Provide the (x, y) coordinate of the cell's center where the given text is located.  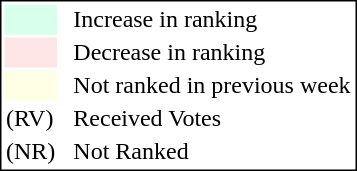
Received Votes (212, 119)
Decrease in ranking (212, 53)
(RV) (30, 119)
Increase in ranking (212, 19)
Not ranked in previous week (212, 85)
(NR) (30, 151)
Not Ranked (212, 151)
